Extract the [X, Y] coordinate from the center of the cell holding the provided text.  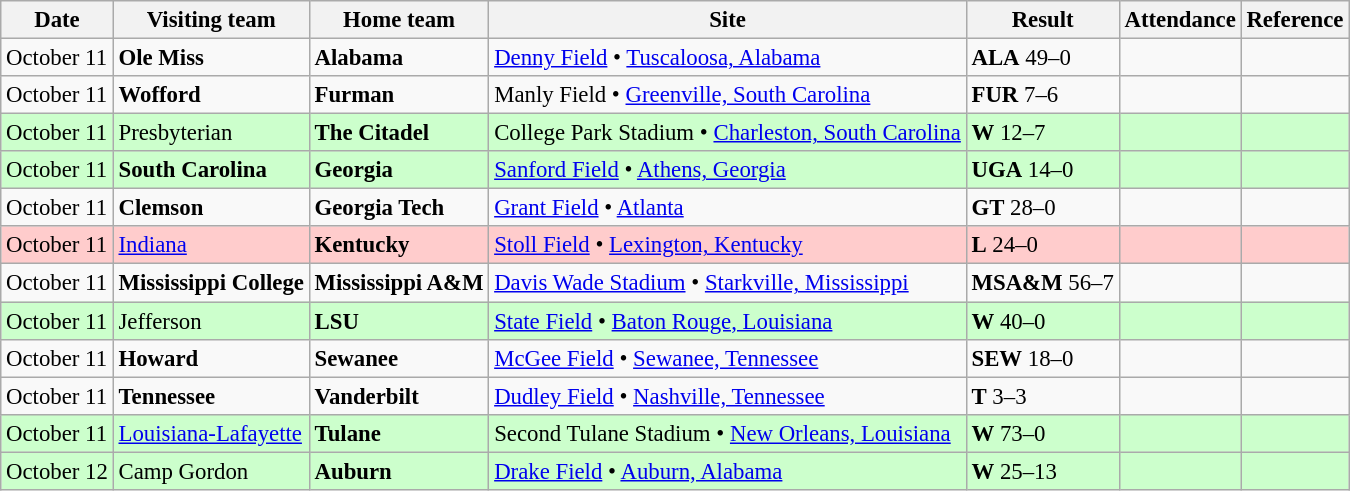
Reference [1295, 20]
FUR 7–6 [1042, 95]
Davis Wade Stadium • Starkville, Mississippi [728, 283]
Clemson [211, 208]
Tennessee [211, 396]
GT 28–0 [1042, 208]
Wofford [211, 95]
T 3–3 [1042, 396]
W 73–0 [1042, 433]
Attendance [1180, 20]
Ole Miss [211, 58]
Result [1042, 20]
Kentucky [399, 245]
South Carolina [211, 170]
W 12–7 [1042, 133]
Second Tulane Stadium • New Orleans, Louisiana [728, 433]
Presbyterian [211, 133]
Date [57, 20]
MSA&M 56–7 [1042, 283]
Howard [211, 358]
Home team [399, 20]
Louisiana-Lafayette [211, 433]
LSU [399, 321]
Stoll Field • Lexington, Kentucky [728, 245]
Indiana [211, 245]
Georgia [399, 170]
W 40–0 [1042, 321]
Manly Field • Greenville, South Carolina [728, 95]
Vanderbilt [399, 396]
Sanford Field • Athens, Georgia [728, 170]
Denny Field • Tuscaloosa, Alabama [728, 58]
October 12 [57, 471]
Furman [399, 95]
Drake Field • Auburn, Alabama [728, 471]
College Park Stadium • Charleston, South Carolina [728, 133]
Camp Gordon [211, 471]
Mississippi College [211, 283]
Jefferson [211, 321]
SEW 18–0 [1042, 358]
State Field • Baton Rouge, Louisiana [728, 321]
Georgia Tech [399, 208]
W 25–13 [1042, 471]
Mississippi A&M [399, 283]
ALA 49–0 [1042, 58]
Auburn [399, 471]
Alabama [399, 58]
Grant Field • Atlanta [728, 208]
McGee Field • Sewanee, Tennessee [728, 358]
Visiting team [211, 20]
Dudley Field • Nashville, Tennessee [728, 396]
Sewanee [399, 358]
The Citadel [399, 133]
L 24–0 [1042, 245]
Site [728, 20]
Tulane [399, 433]
UGA 14–0 [1042, 170]
